Determine the [X, Y] coordinate at the center of the cell enclosing the given text.  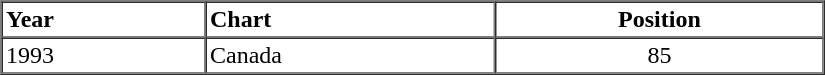
85 [659, 56]
Chart [351, 20]
Canada [351, 56]
Year [104, 20]
Position [659, 20]
1993 [104, 56]
